Provide the [X, Y] coordinate of the cell's center where the given text is located.  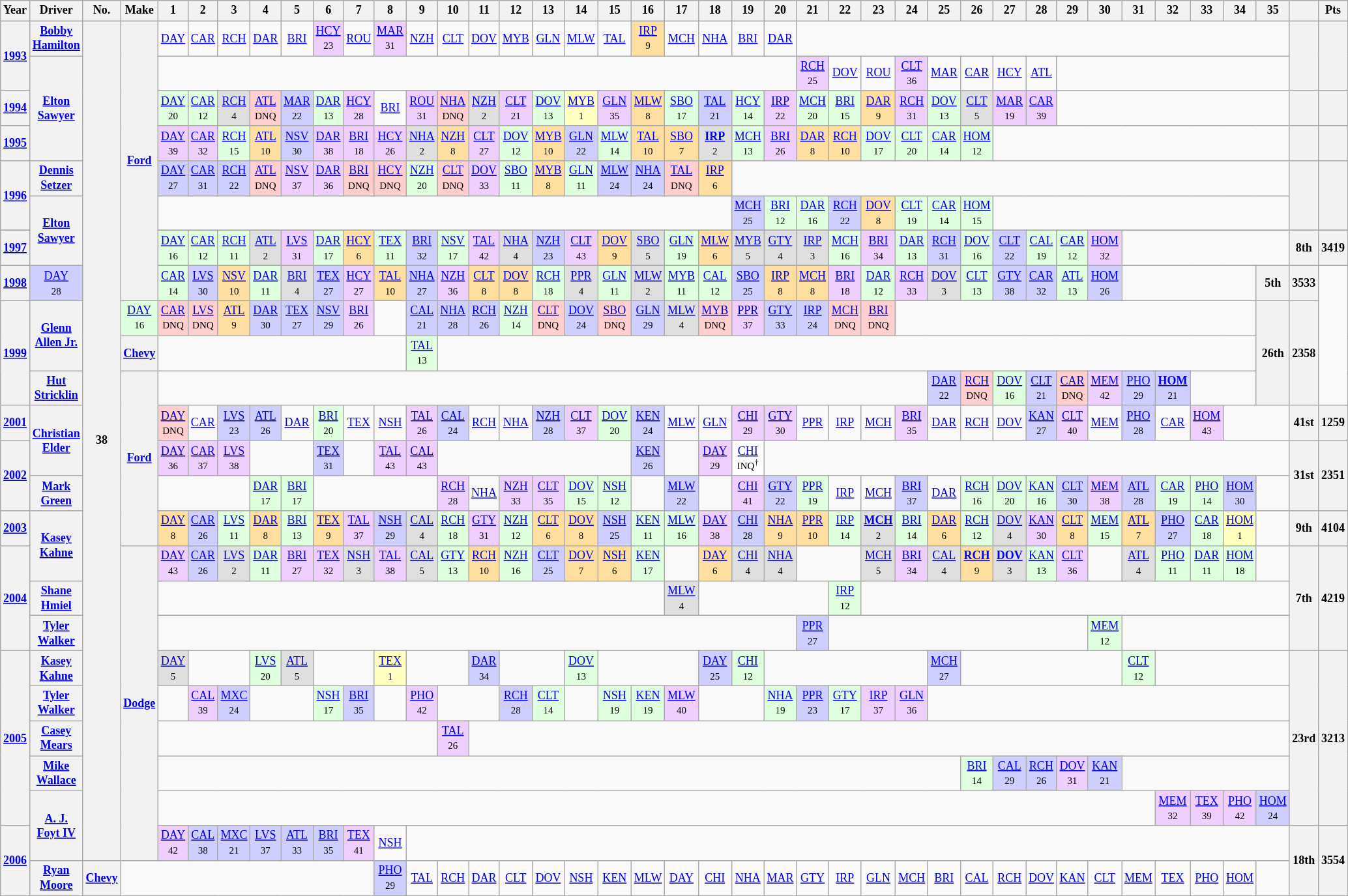
TAL43 [390, 458]
NSV37 [297, 179]
KAN21 [1105, 773]
TEX31 [329, 458]
HCY23 [329, 38]
CLT12 [1139, 669]
CAL39 [203, 703]
RCH16 [976, 493]
MLW40 [682, 703]
CAR39 [1042, 108]
IRP14 [845, 528]
LVS23 [234, 423]
ATL26 [266, 423]
GTY17 [845, 703]
BRI13 [297, 528]
1993 [16, 56]
PPR [813, 423]
HOM15 [976, 213]
MLW2 [648, 283]
NZH20 [422, 179]
Hut Stricklin [56, 388]
25 [944, 10]
CLT43 [581, 248]
CLT27 [484, 143]
GTY13 [453, 563]
27 [1010, 10]
KEN [614, 878]
NZH33 [516, 493]
RCH4 [234, 108]
MXC21 [234, 843]
12 [516, 10]
KEN24 [648, 423]
9 [422, 10]
DAYDNQ [173, 423]
18 [714, 10]
GTY22 [780, 493]
1995 [16, 143]
NZH16 [516, 563]
CLT6 [548, 528]
DAR34 [484, 669]
MEM38 [1105, 493]
HOM26 [1105, 283]
RCH9 [976, 563]
IRP8 [780, 283]
CHI41 [748, 493]
TAL42 [484, 248]
Christian Elder [56, 441]
No. [102, 10]
3419 [1334, 248]
Dodge [139, 702]
MCH5 [879, 563]
DAR22 [944, 388]
Driver [56, 10]
NZH14 [516, 318]
CHI [714, 878]
IRP3 [813, 248]
DOV7 [581, 563]
4104 [1334, 528]
SBO11 [516, 179]
3554 [1334, 860]
HOM18 [1240, 563]
HOM24 [1272, 808]
4 [266, 10]
DAY27 [173, 179]
24 [912, 10]
5 [297, 10]
DAR9 [879, 108]
17 [682, 10]
MYBDNQ [714, 318]
CLT25 [548, 563]
LVS30 [203, 283]
NZH [422, 38]
26th [1272, 353]
MEM32 [1173, 808]
DOV33 [484, 179]
NSV29 [329, 318]
LVS37 [266, 843]
CAL24 [453, 423]
NSH12 [614, 493]
RCH15 [234, 143]
MCH27 [944, 669]
CLT22 [1010, 248]
DOV17 [879, 143]
NHADNQ [453, 108]
ATL28 [1139, 493]
ATL [1042, 74]
DAY28 [56, 283]
MCH13 [748, 143]
Mike Wallace [56, 773]
MYB5 [748, 248]
MLW16 [682, 528]
Mark Green [56, 493]
HCY [1010, 74]
7 [359, 10]
PPR23 [813, 703]
TEX1 [390, 669]
BRI12 [780, 213]
DAY38 [714, 528]
CAR19 [1173, 493]
Ryan Moore [56, 878]
HOM30 [1240, 493]
SBO5 [648, 248]
NSH19 [614, 703]
MYB11 [682, 283]
5th [1272, 283]
1 [173, 10]
CLT20 [912, 143]
DOV9 [614, 248]
CAL5 [422, 563]
CHI28 [748, 528]
PHO11 [1173, 563]
ATL10 [266, 143]
RCHDNQ [976, 388]
NHA9 [780, 528]
DOV24 [581, 318]
PHO28 [1139, 423]
8 [390, 10]
Dennis Setzer [56, 179]
HOM1 [1240, 528]
NZH36 [453, 283]
LVS11 [234, 528]
10 [453, 10]
DOV4 [1010, 528]
16 [648, 10]
NZH12 [516, 528]
15 [614, 10]
MCH25 [748, 213]
BRI17 [297, 493]
KEN11 [648, 528]
DAY42 [173, 843]
1994 [16, 108]
CAL12 [714, 283]
MYB10 [548, 143]
IRP24 [813, 318]
DAY25 [714, 669]
GLN29 [648, 318]
CAR37 [203, 458]
MAR22 [297, 108]
2358 [1304, 353]
ATL2 [266, 248]
HOM32 [1105, 248]
KAN16 [1042, 493]
DAR30 [266, 318]
DAR16 [813, 213]
CAL [976, 878]
DAY8 [173, 528]
HCYDNQ [390, 179]
MEM12 [1105, 633]
TALDNQ [682, 179]
CLT13 [976, 283]
HCY28 [359, 108]
32 [1173, 10]
MCH16 [845, 248]
PPR27 [813, 633]
HOM12 [976, 143]
CHI4 [748, 563]
BRI15 [845, 108]
ATL4 [1139, 563]
CAL19 [1042, 248]
MCH2 [879, 528]
BRI4 [297, 283]
DOV31 [1072, 773]
1997 [16, 248]
DAY20 [173, 108]
4219 [1334, 598]
RCH12 [976, 528]
LVSDNQ [203, 318]
2004 [16, 598]
NSH6 [614, 563]
HOM43 [1207, 423]
RCH33 [912, 283]
ROU31 [422, 108]
PHO [1207, 878]
2001 [16, 423]
CAL38 [203, 843]
MLW8 [648, 108]
MYB1 [581, 108]
1998 [16, 283]
IRP2 [714, 143]
NHA2 [422, 143]
DAR6 [944, 528]
DOV15 [581, 493]
KAN30 [1042, 528]
35 [1272, 10]
GLN22 [581, 143]
KAN [1072, 878]
RCH11 [234, 248]
HCY6 [359, 248]
DAY5 [173, 669]
3533 [1304, 283]
MCH8 [813, 283]
TEX9 [329, 528]
Glenn Allen Jr. [56, 335]
ATL7 [1139, 528]
IRP37 [879, 703]
CLT19 [912, 213]
PPR4 [581, 283]
LVS20 [266, 669]
CAL43 [422, 458]
RCH25 [813, 74]
KAN27 [1042, 423]
CLT14 [548, 703]
GTY [813, 878]
MCH20 [813, 108]
KEN19 [648, 703]
2351 [1334, 476]
22 [845, 10]
NZH28 [548, 423]
14 [581, 10]
NHA28 [453, 318]
GTY30 [780, 423]
30 [1105, 10]
KEN17 [648, 563]
TEX11 [390, 248]
20 [780, 10]
2006 [16, 860]
SBODNQ [614, 318]
26 [976, 10]
Pts [1334, 10]
MXC24 [234, 703]
18th [1304, 860]
DAY39 [173, 143]
2003 [16, 528]
ATL5 [297, 669]
KEN26 [648, 458]
21 [813, 10]
TAL21 [714, 108]
38 [102, 441]
GTY31 [484, 528]
LVS38 [234, 458]
BRI27 [297, 563]
2005 [16, 738]
2 [203, 10]
MLW6 [714, 248]
PHO14 [1207, 493]
29 [1072, 10]
GTY33 [780, 318]
IRP6 [714, 179]
BRI32 [422, 248]
NSH29 [390, 528]
MAR19 [1010, 108]
DAY29 [714, 458]
DAR38 [329, 143]
41st [1304, 423]
NZH2 [484, 108]
31 [1139, 10]
MLW22 [682, 493]
MLW14 [614, 143]
CAR31 [203, 179]
GLN19 [682, 248]
SBO7 [682, 143]
TEX41 [359, 843]
ATL13 [1072, 283]
TAL13 [422, 353]
1259 [1334, 423]
DAY43 [173, 563]
CAR18 [1207, 528]
SBO17 [682, 108]
NZH23 [548, 248]
HCY26 [390, 143]
NHA27 [422, 283]
Casey Mears [56, 738]
LVS31 [297, 248]
Shane Hmiel [56, 598]
HOM [1240, 878]
Bobby Hamilton [56, 38]
IRP22 [780, 108]
19 [748, 10]
MEM42 [1105, 388]
IRP9 [648, 38]
DAR12 [879, 283]
MAR31 [390, 38]
NZH8 [453, 143]
MEM15 [1105, 528]
31st [1304, 476]
TEX39 [1207, 808]
LVS2 [234, 563]
CLT35 [548, 493]
CLT5 [976, 108]
A. J. Foyt IV [56, 825]
Make [139, 10]
MLW24 [614, 179]
TEX32 [329, 563]
CAL21 [422, 318]
GLN35 [614, 108]
MCHDNQ [845, 318]
NHA19 [780, 703]
1999 [16, 353]
DAY36 [173, 458]
HCY14 [748, 108]
GTY38 [1010, 283]
33 [1207, 10]
CHIINQ† [748, 458]
IRP12 [845, 598]
CLT37 [581, 423]
ATL33 [297, 843]
23rd [1304, 738]
NSH25 [614, 528]
KAN13 [1042, 563]
GLN36 [912, 703]
28 [1042, 10]
HOM21 [1173, 388]
TAL38 [390, 563]
3 [234, 10]
6 [329, 10]
MYB8 [548, 179]
PPR10 [813, 528]
BRI20 [329, 423]
GTY4 [780, 248]
CHI12 [748, 669]
8th [1304, 248]
CHI29 [748, 423]
HCY27 [359, 283]
CAL29 [1010, 773]
23 [879, 10]
NSV10 [234, 283]
Year [16, 10]
SBO25 [748, 283]
NSH3 [359, 563]
DAY6 [714, 563]
3213 [1334, 738]
PHO27 [1173, 528]
NSH17 [329, 703]
MYB [516, 38]
PPR19 [813, 493]
CLT30 [1072, 493]
NSV30 [297, 143]
CLT40 [1072, 423]
PPR37 [748, 318]
DAR36 [329, 179]
13 [548, 10]
TAL37 [359, 528]
1996 [16, 195]
ATL9 [234, 318]
NHA24 [648, 179]
NSV17 [453, 248]
34 [1240, 10]
DOV12 [516, 143]
BRI37 [912, 493]
2002 [16, 476]
9th [1304, 528]
11 [484, 10]
7th [1304, 598]
